Pinpoint the cell where the given text exists, returning its (X, Y) midpoint coordinate. 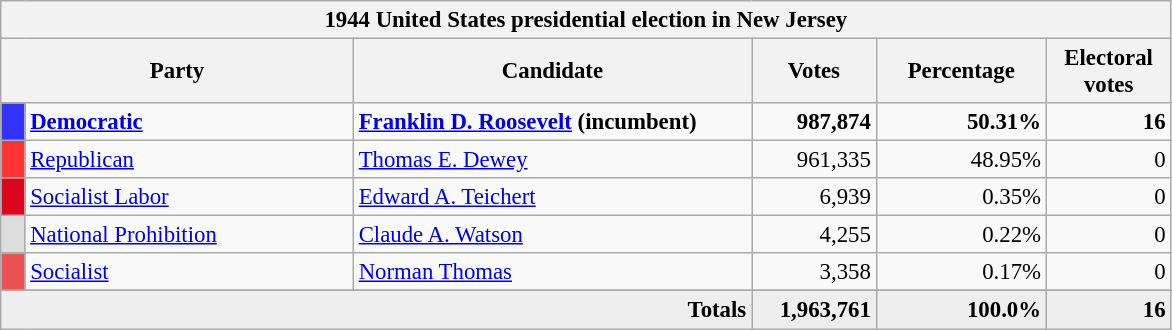
100.0% (961, 310)
Electoral votes (1108, 72)
961,335 (814, 160)
Totals (376, 310)
Democratic (189, 122)
4,255 (814, 235)
Socialist Labor (189, 197)
1,963,761 (814, 310)
National Prohibition (189, 235)
0.22% (961, 235)
Norman Thomas (552, 273)
1944 United States presidential election in New Jersey (586, 20)
Party (178, 72)
Claude A. Watson (552, 235)
Socialist (189, 273)
987,874 (814, 122)
Percentage (961, 72)
Franklin D. Roosevelt (incumbent) (552, 122)
0.17% (961, 273)
48.95% (961, 160)
Votes (814, 72)
Republican (189, 160)
Thomas E. Dewey (552, 160)
Edward A. Teichert (552, 197)
0.35% (961, 197)
6,939 (814, 197)
3,358 (814, 273)
Candidate (552, 72)
50.31% (961, 122)
